Search for the cell housing the specified text and yield its [x, y] center coordinate. 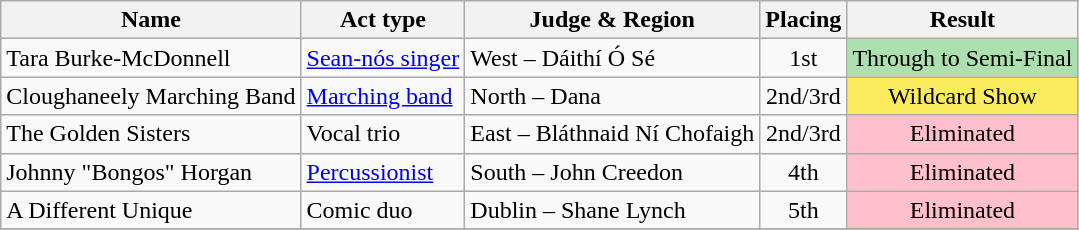
Comic duo [383, 210]
Vocal trio [383, 134]
Wildcard Show [962, 96]
West – Dáithí Ó Sé [612, 58]
South – John Creedon [612, 172]
Act type [383, 20]
Percussionist [383, 172]
5th [804, 210]
Cloughaneely Marching Band [151, 96]
Johnny "Bongos" Horgan [151, 172]
Sean-nós singer [383, 58]
Placing [804, 20]
Name [151, 20]
Through to Semi-Final [962, 58]
Result [962, 20]
The Golden Sisters [151, 134]
1st [804, 58]
Judge & Region [612, 20]
Dublin – Shane Lynch [612, 210]
Marching band [383, 96]
North – Dana [612, 96]
A Different Unique [151, 210]
Tara Burke-McDonnell [151, 58]
East – Bláthnaid Ní Chofaigh [612, 134]
4th [804, 172]
